Return (X, Y) of the center of cell containing provided text 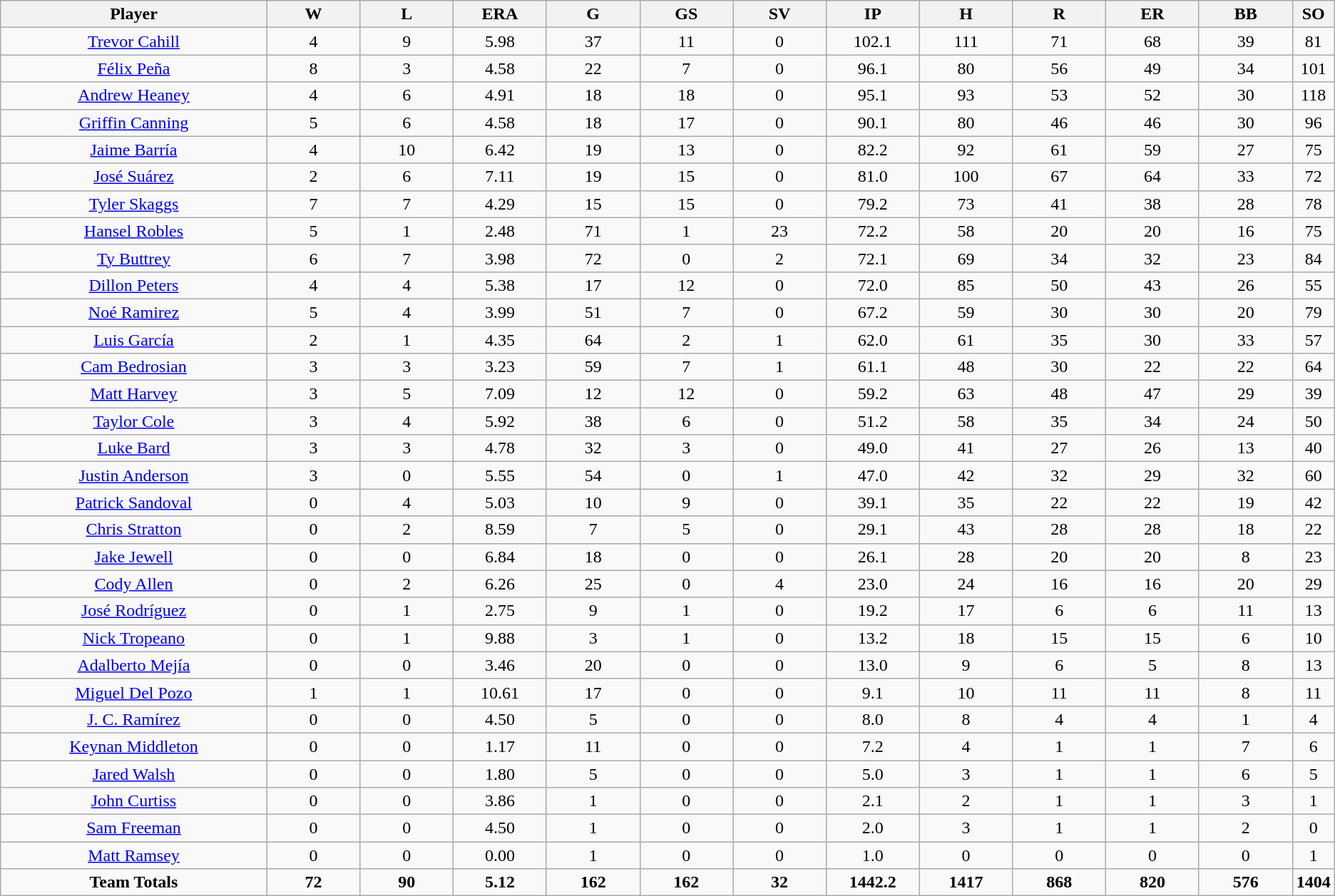
576 (1245, 882)
SV (780, 14)
H (966, 14)
Hansel Robles (134, 231)
7.11 (501, 177)
Jake Jewell (134, 557)
2.0 (873, 828)
Andrew Heaney (134, 96)
5.38 (501, 285)
81 (1314, 41)
68 (1152, 41)
John Curtiss (134, 801)
José Suárez (134, 177)
118 (1314, 96)
2.75 (501, 611)
868 (1060, 882)
59.2 (873, 394)
67 (1060, 177)
37 (593, 41)
57 (1314, 340)
Trevor Cahill (134, 41)
Sam Freeman (134, 828)
2.48 (501, 231)
54 (593, 475)
5.92 (501, 421)
Keynan Middleton (134, 746)
Justin Anderson (134, 475)
Team Totals (134, 882)
820 (1152, 882)
47 (1152, 394)
5.55 (501, 475)
4.35 (501, 340)
4.29 (501, 204)
L (406, 14)
José Rodríguez (134, 611)
72.1 (873, 258)
25 (593, 584)
Miguel Del Pozo (134, 692)
78 (1314, 204)
72.0 (873, 285)
95.1 (873, 96)
7.09 (501, 394)
102.1 (873, 41)
111 (966, 41)
Cam Bedrosian (134, 367)
13.2 (873, 638)
92 (966, 150)
J. C. Ramírez (134, 719)
61.1 (873, 367)
Player (134, 14)
1417 (966, 882)
5.0 (873, 773)
51 (593, 312)
Matt Ramsey (134, 855)
60 (1314, 475)
72.2 (873, 231)
3.86 (501, 801)
56 (1060, 68)
Noé Ramirez (134, 312)
Matt Harvey (134, 394)
G (593, 14)
ERA (501, 14)
Ty Buttrey (134, 258)
81.0 (873, 177)
W (314, 14)
85 (966, 285)
8.59 (501, 530)
19.2 (873, 611)
90 (406, 882)
84 (1314, 258)
2.1 (873, 801)
1.80 (501, 773)
96.1 (873, 68)
69 (966, 258)
R (1060, 14)
7.2 (873, 746)
9.88 (501, 638)
90.1 (873, 123)
10.61 (501, 692)
GS (686, 14)
Adalberto Mejía (134, 665)
6.26 (501, 584)
Tyler Skaggs (134, 204)
3.23 (501, 367)
Patrick Sandoval (134, 503)
23.0 (873, 584)
55 (1314, 285)
6.84 (501, 557)
Nick Tropeano (134, 638)
49 (1152, 68)
3.99 (501, 312)
5.98 (501, 41)
29.1 (873, 530)
67.2 (873, 312)
5.03 (501, 503)
79.2 (873, 204)
BB (1245, 14)
SO (1314, 14)
100 (966, 177)
1404 (1314, 882)
40 (1314, 448)
Félix Peña (134, 68)
13.0 (873, 665)
53 (1060, 96)
82.2 (873, 150)
1.17 (501, 746)
5.12 (501, 882)
Jaime Barría (134, 150)
1.0 (873, 855)
ER (1152, 14)
62.0 (873, 340)
96 (1314, 123)
8.0 (873, 719)
101 (1314, 68)
49.0 (873, 448)
52 (1152, 96)
51.2 (873, 421)
0.00 (501, 855)
47.0 (873, 475)
IP (873, 14)
3.98 (501, 258)
39.1 (873, 503)
73 (966, 204)
Jared Walsh (134, 773)
3.46 (501, 665)
Dillon Peters (134, 285)
1442.2 (873, 882)
4.78 (501, 448)
63 (966, 394)
9.1 (873, 692)
Luke Bard (134, 448)
Luis García (134, 340)
6.42 (501, 150)
4.91 (501, 96)
93 (966, 96)
26.1 (873, 557)
79 (1314, 312)
Chris Stratton (134, 530)
Taylor Cole (134, 421)
Cody Allen (134, 584)
Griffin Canning (134, 123)
